Pinpoint the cell where the given text exists, returning its (x, y) midpoint coordinate. 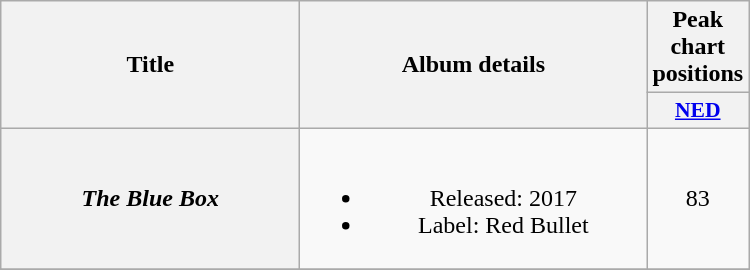
Title (150, 65)
The Blue Box (150, 198)
Album details (474, 65)
Peak chart positions (698, 47)
83 (698, 198)
Released: 2017Label: Red Bullet (474, 198)
NED (698, 111)
